Provide the [X, Y] coordinate of the cell's center where the given text is located.  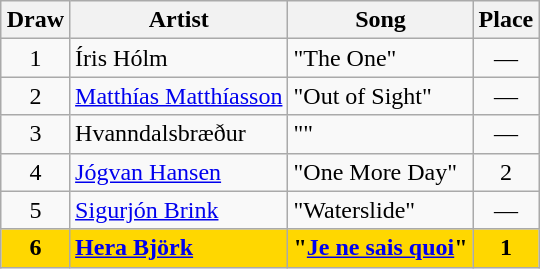
"Je ne sais quoi" [380, 248]
4 [35, 172]
Hvanndalsbræður [179, 134]
"" [380, 134]
Song [380, 20]
Íris Hólm [179, 58]
Matthías Matthíasson [179, 96]
Draw [35, 20]
Hera Björk [179, 248]
Place [506, 20]
Artist [179, 20]
"Out of Sight" [380, 96]
"The One" [380, 58]
Sigurjón Brink [179, 210]
"One More Day" [380, 172]
3 [35, 134]
6 [35, 248]
5 [35, 210]
"Waterslide" [380, 210]
Jógvan Hansen [179, 172]
